Identify which cell holds the provided text, then report its [X, Y] central coordinate. 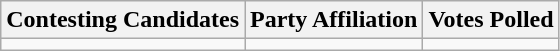
Party Affiliation [334, 20]
Votes Polled [491, 20]
Contesting Candidates [123, 20]
